Output the (x, y) coordinate of the center of the cell containing the given text.  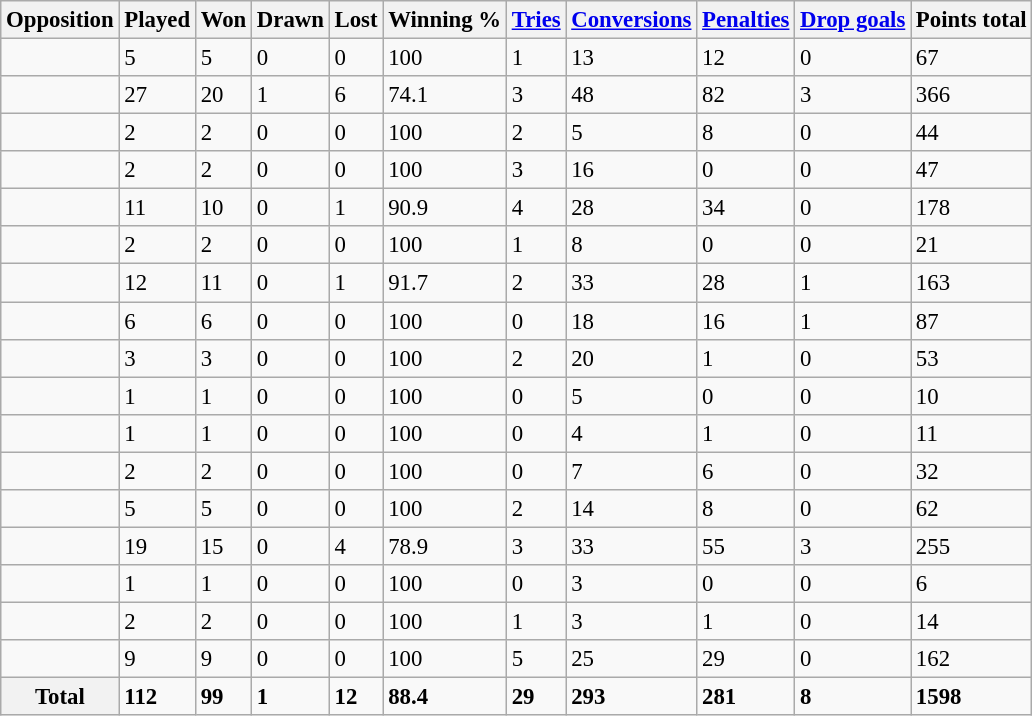
44 (972, 133)
Total (60, 697)
Winning % (445, 20)
Drop goals (853, 20)
53 (972, 358)
62 (972, 509)
1598 (972, 697)
21 (972, 245)
255 (972, 546)
112 (157, 697)
78.9 (445, 546)
Points total (972, 20)
7 (632, 471)
281 (746, 697)
34 (746, 208)
48 (632, 95)
Lost (356, 20)
15 (223, 546)
74.1 (445, 95)
13 (632, 58)
293 (632, 697)
178 (972, 208)
Won (223, 20)
Conversions (632, 20)
67 (972, 58)
19 (157, 546)
162 (972, 659)
Tries (536, 20)
Drawn (291, 20)
90.9 (445, 208)
27 (157, 95)
47 (972, 170)
55 (746, 546)
163 (972, 283)
Penalties (746, 20)
91.7 (445, 283)
Opposition (60, 20)
25 (632, 659)
32 (972, 471)
366 (972, 95)
82 (746, 95)
88.4 (445, 697)
18 (632, 321)
99 (223, 697)
Played (157, 20)
87 (972, 321)
